Provide the (x, y) coordinate of the cell's center where the given text is located.  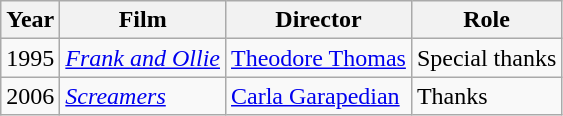
Year (30, 20)
Role (486, 20)
Screamers (143, 96)
Special thanks (486, 58)
Film (143, 20)
Theodore Thomas (319, 58)
1995 (30, 58)
Thanks (486, 96)
Carla Garapedian (319, 96)
2006 (30, 96)
Director (319, 20)
Frank and Ollie (143, 58)
